Return the [X, Y] coordinate for the center point of the cell that contains the specified text.  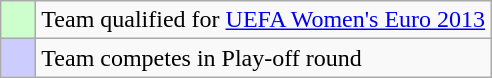
Team qualified for UEFA Women's Euro 2013 [264, 20]
Team competes in Play-off round [264, 58]
